For the text-containing cell, return its midpoint in [x, y] coordinate format. 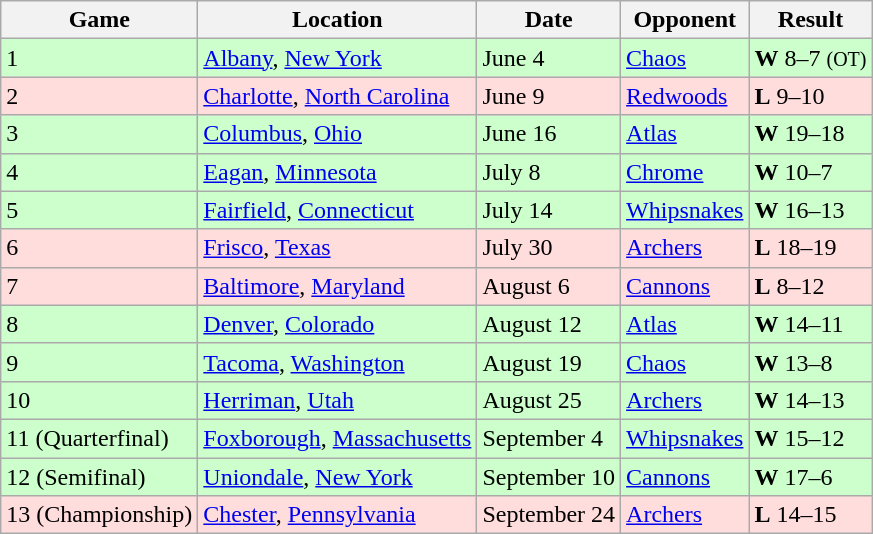
Redwoods [685, 96]
1 [100, 58]
Uniondale, New York [338, 477]
3 [100, 134]
September 24 [549, 515]
9 [100, 362]
Chester, Pennsylvania [338, 515]
W 10–7 [810, 172]
Denver, Colorado [338, 324]
W 19–18 [810, 134]
7 [100, 286]
June 16 [549, 134]
Albany, New York [338, 58]
Location [338, 20]
September 4 [549, 438]
Charlotte, North Carolina [338, 96]
10 [100, 400]
Date [549, 20]
Frisco, Texas [338, 248]
2 [100, 96]
June 4 [549, 58]
W 16–13 [810, 210]
Baltimore, Maryland [338, 286]
6 [100, 248]
W 13–8 [810, 362]
W 17–6 [810, 477]
Tacoma, Washington [338, 362]
11 (Quarterfinal) [100, 438]
Eagan, Minnesota [338, 172]
5 [100, 210]
July 8 [549, 172]
August 12 [549, 324]
W 8–7 (OT) [810, 58]
August 25 [549, 400]
June 9 [549, 96]
L 14–15 [810, 515]
September 10 [549, 477]
L 8–12 [810, 286]
Foxborough, Massachusetts [338, 438]
13 (Championship) [100, 515]
Herriman, Utah [338, 400]
August 6 [549, 286]
Fairfield, Connecticut [338, 210]
W 15–12 [810, 438]
Chrome [685, 172]
August 19 [549, 362]
Game [100, 20]
July 14 [549, 210]
12 (Semifinal) [100, 477]
Columbus, Ohio [338, 134]
July 30 [549, 248]
8 [100, 324]
Opponent [685, 20]
W 14–11 [810, 324]
Result [810, 20]
4 [100, 172]
L 18–19 [810, 248]
W 14–13 [810, 400]
L 9–10 [810, 96]
